Provide the (X, Y) coordinate of the cell's center where the given text is located.  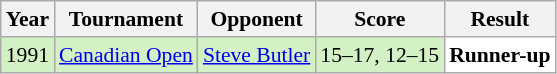
Opponent (256, 19)
Result (500, 19)
Steve Butler (256, 55)
Canadian Open (126, 55)
Score (380, 19)
1991 (28, 55)
Tournament (126, 19)
Year (28, 19)
Runner-up (500, 55)
15–17, 12–15 (380, 55)
